Search for the cell housing the specified text and yield its (X, Y) center coordinate. 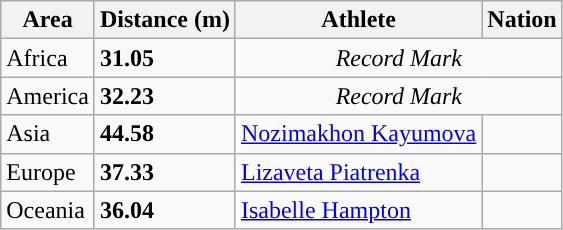
Isabelle Hampton (358, 210)
32.23 (164, 96)
37.33 (164, 172)
Lizaveta Piatrenka (358, 172)
44.58 (164, 134)
Oceania (48, 210)
Distance (m) (164, 20)
31.05 (164, 58)
Nozimakhon Kayumova (358, 134)
Nation (522, 20)
Asia (48, 134)
Area (48, 20)
Athlete (358, 20)
America (48, 96)
Africa (48, 58)
36.04 (164, 210)
Europe (48, 172)
